Detect which cell encompasses the target text, then output its (X, Y) center coordinate. 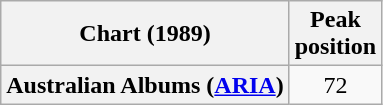
Peakposition (335, 34)
Australian Albums (ARIA) (145, 85)
72 (335, 85)
Chart (1989) (145, 34)
